Scan for the cell matching the given text and deliver its [x, y] coordinate at center. 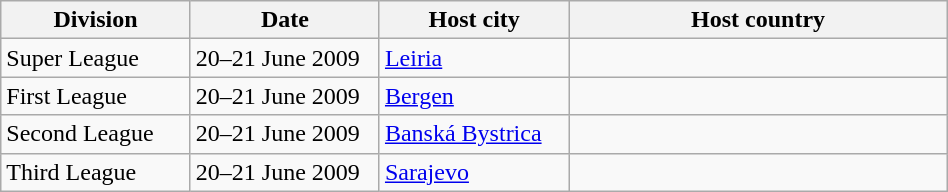
Leiria [474, 58]
Second League [96, 134]
First League [96, 96]
Host city [474, 20]
Sarajevo [474, 172]
Host country [758, 20]
Division [96, 20]
Banská Bystrica [474, 134]
Super League [96, 58]
Bergen [474, 96]
Third League [96, 172]
Date [284, 20]
